Determine the (X, Y) coordinate at the center of the cell enclosing the given text.  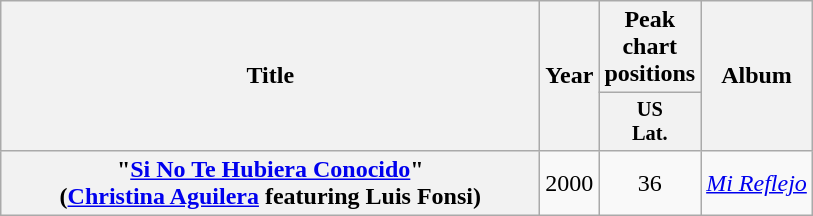
USLat. (650, 122)
"Si No Te Hubiera Conocido"(Christina Aguilera featuring Luis Fonsi) (270, 182)
Album (757, 76)
Mi Reflejo (757, 182)
Title (270, 76)
Year (570, 76)
Peak chart positions (650, 47)
2000 (570, 182)
36 (650, 182)
